Extract the [X, Y] coordinate from the center of the cell holding the provided text.  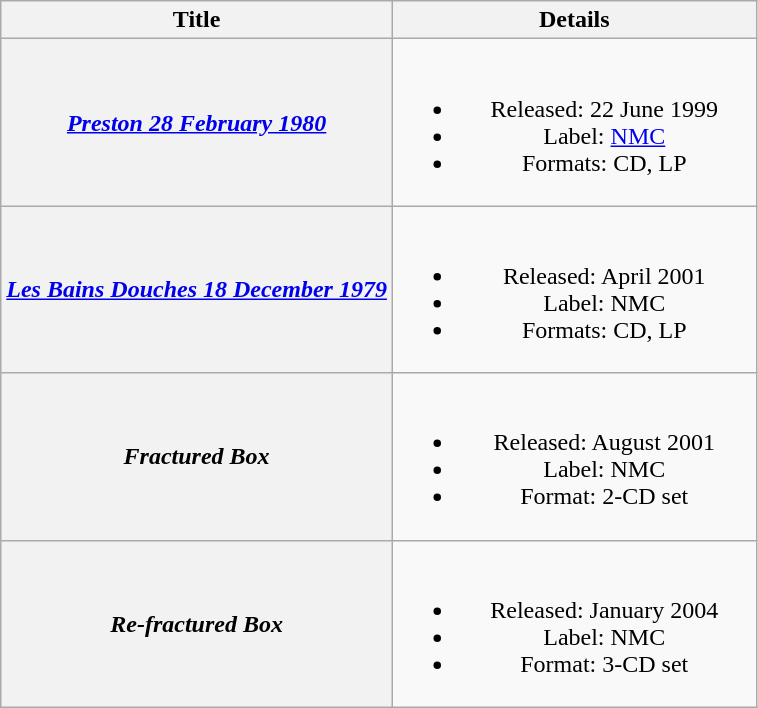
Title [197, 20]
Released: August 2001Label: NMCFormat: 2-CD set [574, 456]
Released: April 2001Label: NMCFormats: CD, LP [574, 290]
Preston 28 February 1980 [197, 122]
Re-fractured Box [197, 624]
Details [574, 20]
Fractured Box [197, 456]
Released: 22 June 1999Label: NMCFormats: CD, LP [574, 122]
Released: January 2004Label: NMCFormat: 3-CD set [574, 624]
Les Bains Douches 18 December 1979 [197, 290]
